For the text-containing cell, return its midpoint in [x, y] coordinate format. 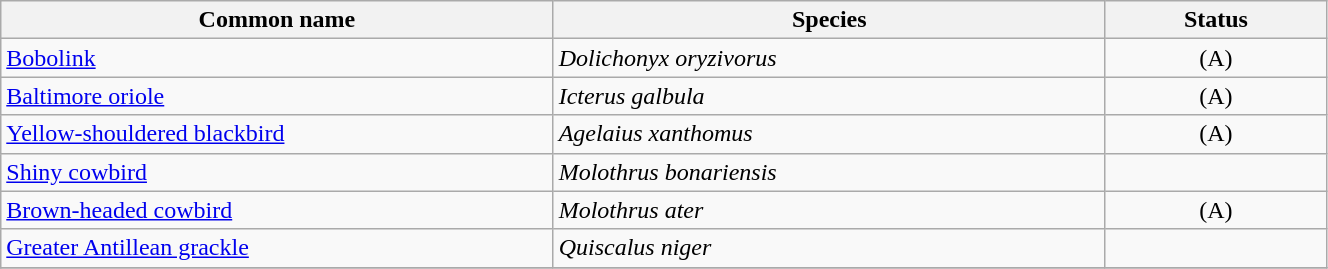
Icterus galbula [829, 96]
Common name [277, 20]
Shiny cowbird [277, 172]
Species [829, 20]
Yellow-shouldered blackbird [277, 134]
Baltimore oriole [277, 96]
Bobolink [277, 58]
Molothrus ater [829, 210]
Status [1216, 20]
Brown-headed cowbird [277, 210]
Greater Antillean grackle [277, 248]
Agelaius xanthomus [829, 134]
Dolichonyx oryzivorus [829, 58]
Molothrus bonariensis [829, 172]
Quiscalus niger [829, 248]
